Identify which cell holds the provided text, then report its (x, y) central coordinate. 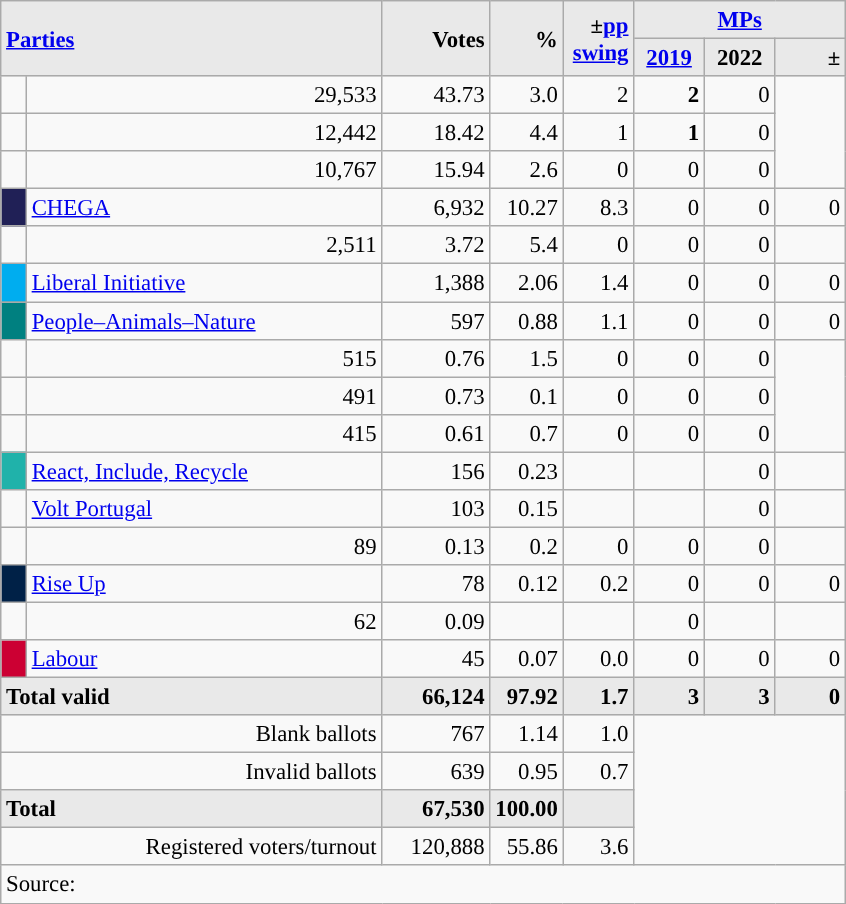
0.61 (436, 433)
5.4 (526, 245)
29,533 (204, 95)
1.4 (598, 283)
0.15 (526, 509)
Labour (204, 659)
415 (204, 433)
100.00 (526, 809)
1.7 (598, 697)
Parties (192, 38)
43.73 (436, 95)
6,932 (436, 208)
Source: (424, 885)
0.73 (436, 396)
45 (436, 659)
0.0 (598, 659)
103 (436, 509)
0.07 (526, 659)
10,767 (204, 170)
1.1 (598, 321)
120,888 (436, 847)
React, Include, Recycle (204, 471)
1,388 (436, 283)
2022 (740, 58)
3.0 (526, 95)
Volt Portugal (204, 509)
2,511 (204, 245)
491 (204, 396)
0.95 (526, 772)
2.06 (526, 283)
3.6 (598, 847)
Invalid ballots (192, 772)
597 (436, 321)
12,442 (204, 133)
±pp swing (598, 38)
18.42 (436, 133)
62 (204, 621)
8.3 (598, 208)
2019 (670, 58)
515 (204, 358)
Votes (436, 38)
Liberal Initiative (204, 283)
15.94 (436, 170)
156 (436, 471)
2.6 (526, 170)
3.72 (436, 245)
0.13 (436, 546)
Total valid (192, 697)
Total (192, 809)
1.14 (526, 734)
0.12 (526, 584)
4.4 (526, 133)
0.09 (436, 621)
0.76 (436, 358)
767 (436, 734)
CHEGA (204, 208)
People–Animals–Nature (204, 321)
97.92 (526, 697)
66,124 (436, 697)
89 (204, 546)
0.1 (526, 396)
MPs (740, 20)
78 (436, 584)
0.23 (526, 471)
1.5 (526, 358)
10.27 (526, 208)
55.86 (526, 847)
Registered voters/turnout (192, 847)
0.88 (526, 321)
Rise Up (204, 584)
1.0 (598, 734)
Blank ballots (192, 734)
67,530 (436, 809)
639 (436, 772)
± (810, 58)
% (526, 38)
